Determine the (X, Y) coordinate at the center of the cell enclosing the given text.  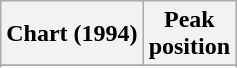
Peakposition (189, 34)
Chart (1994) (72, 34)
